Detect which cell encompasses the target text, then output its [X, Y] center coordinate. 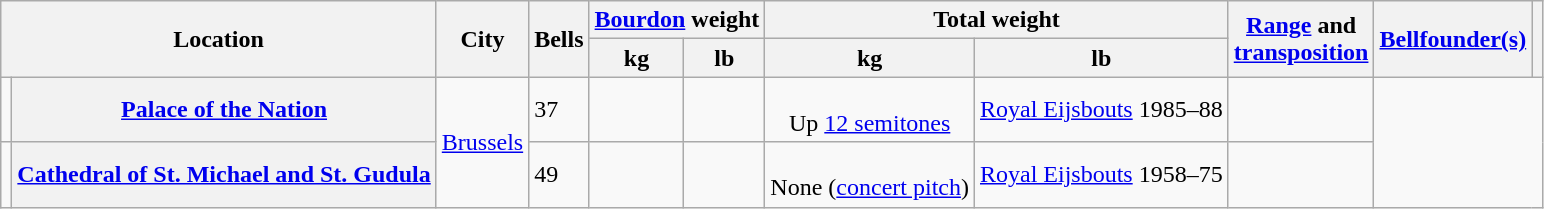
Range andtransposition [1301, 39]
Palace of the Nation [224, 110]
Total weight [996, 20]
None (concert pitch) [870, 174]
Bells [559, 39]
Bourdon weight [677, 20]
Royal Eijsbouts 1958–75 [1101, 174]
49 [559, 174]
Bellfounder(s) [1453, 39]
Up 12 semitones [870, 110]
Cathedral of St. Michael and St. Gudula [224, 174]
City [482, 39]
Brussels [482, 142]
Location [219, 39]
Royal Eijsbouts 1985–88 [1101, 110]
37 [559, 110]
